Pinpoint the cell where the given text exists, returning its [X, Y] midpoint coordinate. 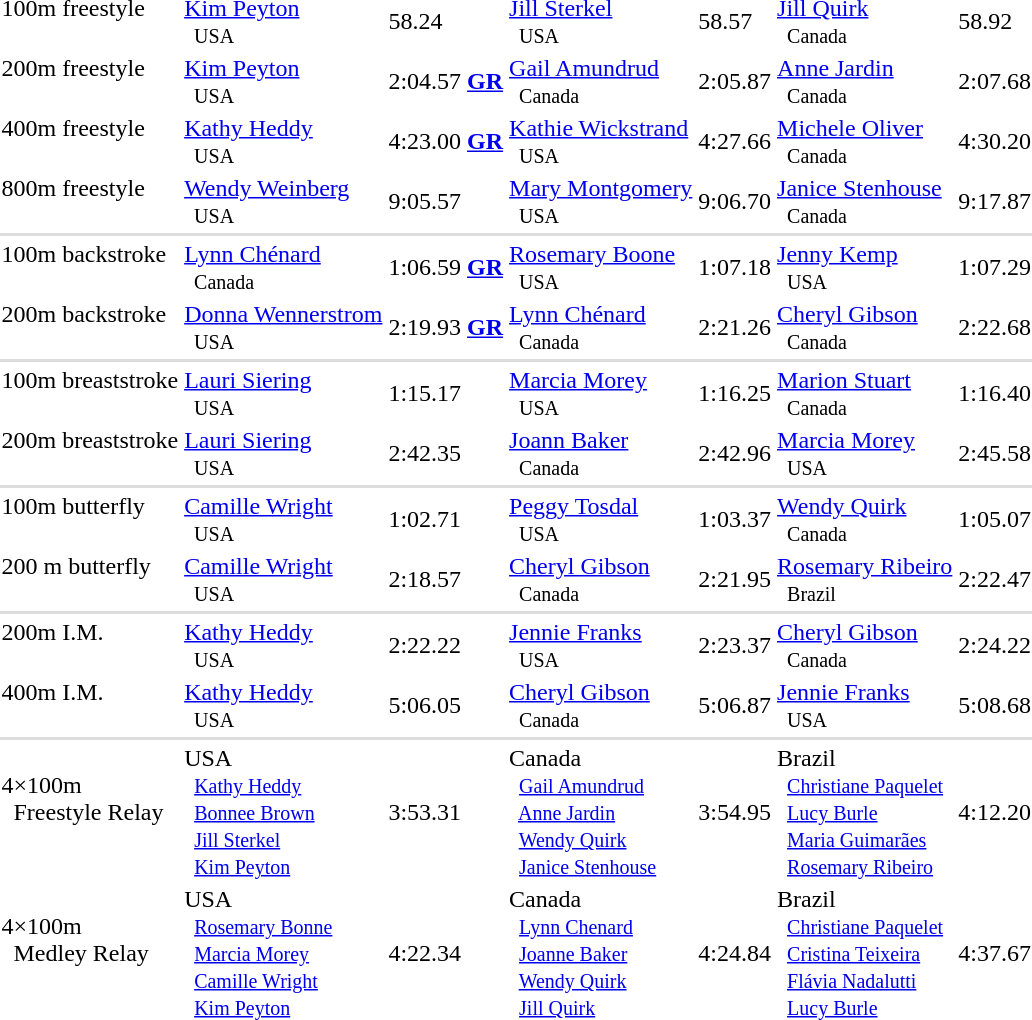
200m breaststroke [90, 454]
2:19.93 GR [446, 328]
2:42.35 [446, 454]
Wendy Weinberg USA [284, 202]
Jenny Kemp USA [865, 268]
2:04.57 GR [446, 82]
200m I.M. [90, 646]
Michele Oliver Canada [865, 142]
Janice Stenhouse Canada [865, 202]
100m butterfly [90, 520]
9:06.70 [735, 202]
2:23.37 [735, 646]
1:16.25 [735, 394]
2:42.96 [735, 454]
Joann Baker Canada [601, 454]
2:18.57 [446, 580]
Donna Wennerstrom USA [284, 328]
1:15.17 [446, 394]
Kim Peyton USA [284, 82]
200 m butterfly [90, 580]
5:06.87 [735, 706]
3:54.95 [735, 812]
Mary Montgomery USA [601, 202]
2:21.26 [735, 328]
400m I.M. [90, 706]
Kathie Wickstrand USA [601, 142]
4:27.66 [735, 142]
2:21.95 [735, 580]
Anne Jardin Canada [865, 82]
Peggy Tosdal USA [601, 520]
4×100m Freestyle Relay [90, 812]
Rosemary Boone USA [601, 268]
1:07.18 [735, 268]
9:05.57 [446, 202]
Rosemary Ribeiro Brazil [865, 580]
Marion Stuart Canada [865, 394]
1:02.71 [446, 520]
100m backstroke [90, 268]
2:22.22 [446, 646]
2:05.87 [735, 82]
Wendy Quirk Canada [865, 520]
100m breaststroke [90, 394]
200m backstroke [90, 328]
3:53.31 [446, 812]
400m freestyle [90, 142]
Canada Gail Amundrud Anne Jardin Wendy Quirk Janice Stenhouse [601, 812]
1:03.37 [735, 520]
200m freestyle [90, 82]
800m freestyle [90, 202]
1:06.59 GR [446, 268]
Gail Amundrud Canada [601, 82]
4:23.00 GR [446, 142]
5:06.05 [446, 706]
USA Kathy Heddy Bonnee Brown Jill Sterkel Kim Peyton [284, 812]
Brazil Christiane Paquelet Lucy Burle Maria Guimarães Rosemary Ribeiro [865, 812]
